Scan for the cell matching the given text and deliver its (X, Y) coordinate at center. 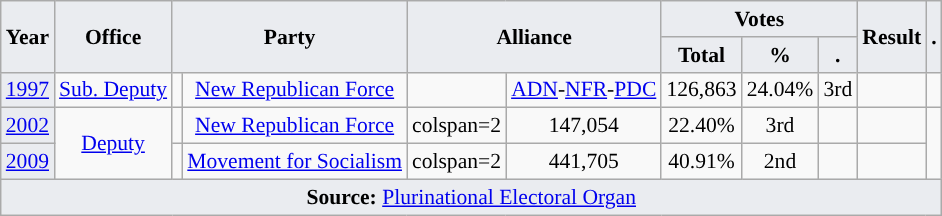
Alliance (534, 36)
Sub. Deputy (113, 90)
147,054 (584, 126)
40.91% (701, 162)
ADN-NFR-PDC (584, 90)
2nd (780, 162)
2009 (28, 162)
441,705 (584, 162)
Result (892, 36)
Year (28, 36)
Votes (759, 19)
Total (701, 55)
% (780, 55)
126,863 (701, 90)
2002 (28, 126)
Party (290, 36)
Deputy (113, 144)
24.04% (780, 90)
Source: Plurinational Electoral Organ (472, 197)
22.40% (701, 126)
Movement for Socialism (294, 162)
1997 (28, 90)
Office (113, 36)
